From the cell containing the given text, extract its center point as (x, y) coordinate. 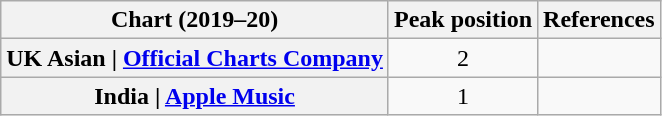
India | Apple Music (195, 96)
UK Asian | Official Charts Company (195, 58)
1 (462, 96)
Chart (2019–20) (195, 20)
Peak position (462, 20)
2 (462, 58)
References (600, 20)
